Capture the cell that displays the provided text and extract its [x, y] central coordinate. 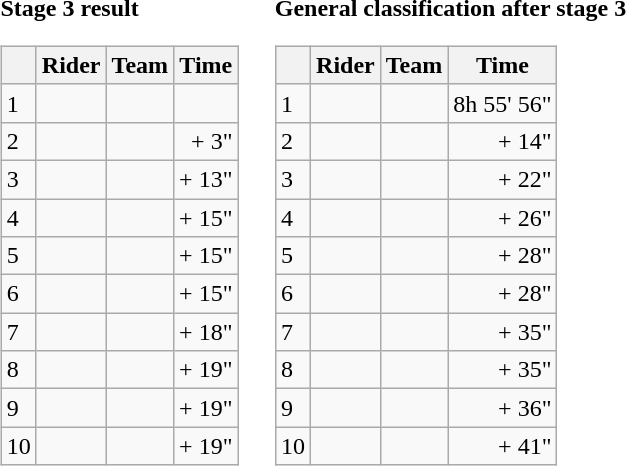
8h 55' 56" [502, 103]
+ 14" [502, 141]
+ 36" [502, 408]
+ 3" [206, 141]
+ 18" [206, 332]
+ 26" [502, 217]
+ 13" [206, 179]
+ 22" [502, 179]
+ 41" [502, 446]
